Locate the cell with the specified text and output its [X, Y] center coordinate. 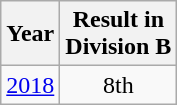
8th [118, 85]
Year [30, 34]
2018 [30, 85]
Result inDivision B [118, 34]
